Provide the [x, y] coordinate of the cell's center where the given text is located.  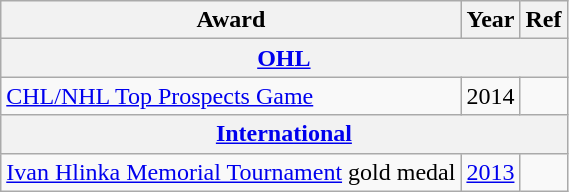
Year [490, 20]
OHL [284, 58]
Ref [544, 20]
2013 [490, 172]
International [284, 134]
Ivan Hlinka Memorial Tournament gold medal [231, 172]
Award [231, 20]
2014 [490, 96]
CHL/NHL Top Prospects Game [231, 96]
